Capture the cell that displays the provided text and extract its [X, Y] central coordinate. 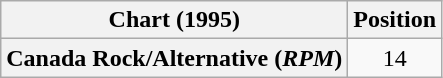
Position [395, 20]
Chart (1995) [174, 20]
14 [395, 58]
Canada Rock/Alternative (RPM) [174, 58]
